Scan for the cell matching the given text and deliver its [X, Y] coordinate at center. 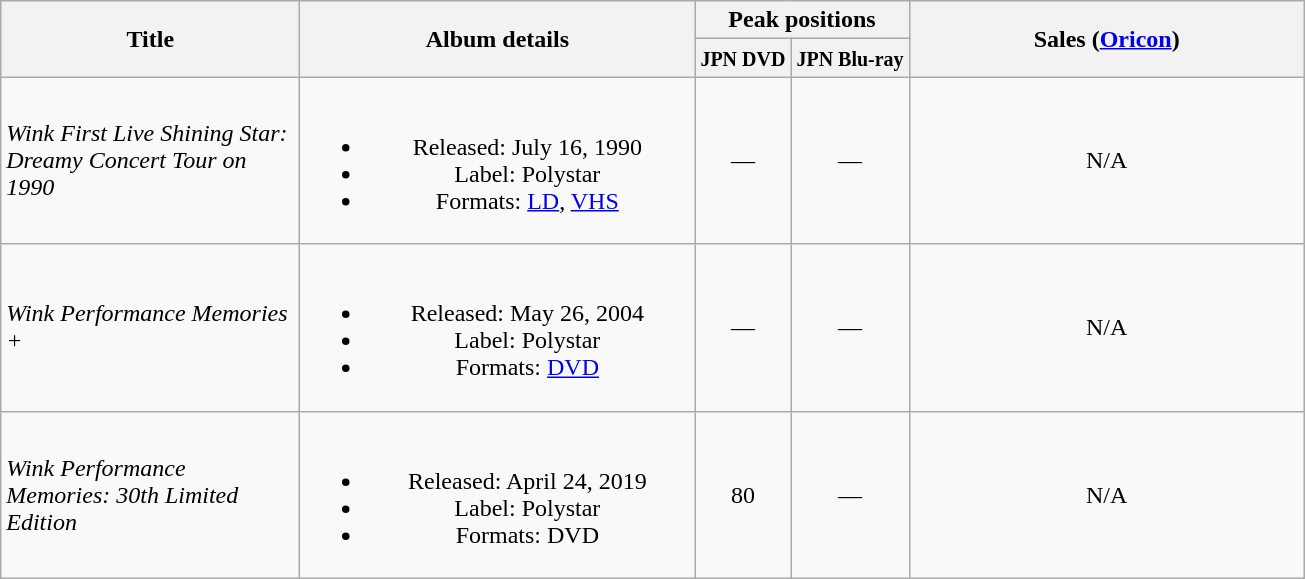
80 [743, 494]
Released: July 16, 1990Label: PolystarFormats: LD, VHS [498, 160]
Wink First Live Shining Star: Dreamy Concert Tour on 1990 [150, 160]
Peak positions [802, 20]
Released: April 24, 2019Label: PolystarFormats: DVD [498, 494]
JPN Blu-ray [850, 58]
JPN DVD [743, 58]
Title [150, 39]
Wink Performance Memories: 30th Limited Edition [150, 494]
Album details [498, 39]
Released: May 26, 2004Label: PolystarFormats: DVD [498, 328]
Wink Performance Memories + [150, 328]
Sales (Oricon) [1106, 39]
